Provide the (X, Y) coordinate of the cell's center where the given text is located.  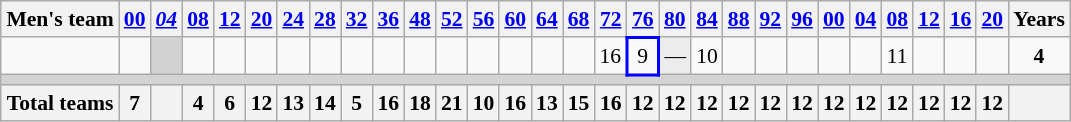
21 (452, 104)
56 (484, 19)
84 (707, 19)
9 (643, 56)
— (675, 56)
64 (547, 19)
7 (135, 104)
28 (325, 19)
96 (802, 19)
60 (515, 19)
36 (388, 19)
14 (325, 104)
5 (357, 104)
6 (230, 104)
76 (643, 19)
72 (610, 19)
52 (452, 19)
68 (579, 19)
15 (579, 104)
24 (293, 19)
Men's team (60, 19)
48 (420, 19)
88 (739, 19)
Total teams (60, 104)
92 (770, 19)
32 (357, 19)
18 (420, 104)
Years (1039, 19)
80 (675, 19)
11 (897, 56)
